Return the [x, y] coordinate for the center point of the cell that contains the specified text.  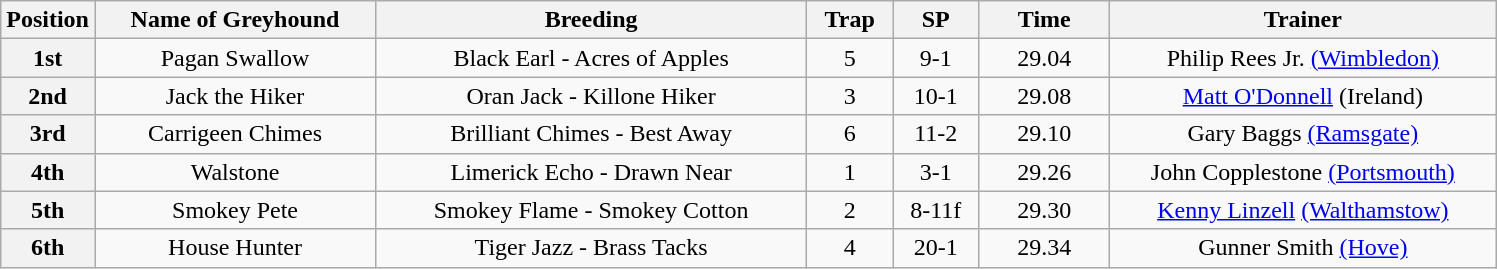
Tiger Jazz - Brass Tacks [592, 248]
Breeding [592, 20]
20-1 [936, 248]
9-1 [936, 58]
Gunner Smith (Hove) [1303, 248]
6 [850, 134]
6th [48, 248]
4th [48, 172]
Carrigeen Chimes [234, 134]
3rd [48, 134]
Trap [850, 20]
Walstone [234, 172]
29.04 [1044, 58]
4 [850, 248]
Smokey Pete [234, 210]
3-1 [936, 172]
2 [850, 210]
11-2 [936, 134]
Philip Rees Jr. (Wimbledon) [1303, 58]
29.34 [1044, 248]
29.26 [1044, 172]
Matt O'Donnell (Ireland) [1303, 96]
Time [1044, 20]
3 [850, 96]
Oran Jack - Killone Hiker [592, 96]
29.08 [1044, 96]
Jack the Hiker [234, 96]
5th [48, 210]
John Copplestone (Portsmouth) [1303, 172]
5 [850, 58]
10-1 [936, 96]
Pagan Swallow [234, 58]
29.30 [1044, 210]
Gary Baggs (Ramsgate) [1303, 134]
1 [850, 172]
29.10 [1044, 134]
Position [48, 20]
SP [936, 20]
Smokey Flame - Smokey Cotton [592, 210]
2nd [48, 96]
Black Earl - Acres of Apples [592, 58]
Limerick Echo - Drawn Near [592, 172]
House Hunter [234, 248]
Trainer [1303, 20]
Kenny Linzell (Walthamstow) [1303, 210]
Brilliant Chimes - Best Away [592, 134]
8-11f [936, 210]
1st [48, 58]
Name of Greyhound [234, 20]
